Pinpoint the cell where the given text exists, returning its (x, y) midpoint coordinate. 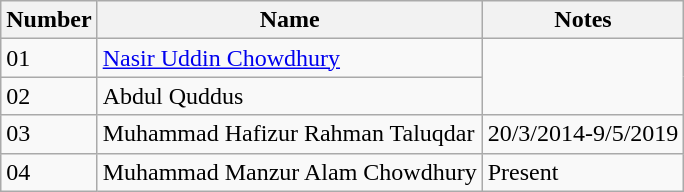
Number (49, 20)
03 (49, 134)
01 (49, 58)
Nasir Uddin Chowdhury (290, 58)
20/3/2014-9/5/2019 (583, 134)
Name (290, 20)
02 (49, 96)
Abdul Quddus (290, 96)
Notes (583, 20)
04 (49, 172)
Muhammad Hafizur Rahman Taluqdar (290, 134)
Muhammad Manzur Alam Chowdhury (290, 172)
Present (583, 172)
